Return (x, y) of the center of cell containing provided text 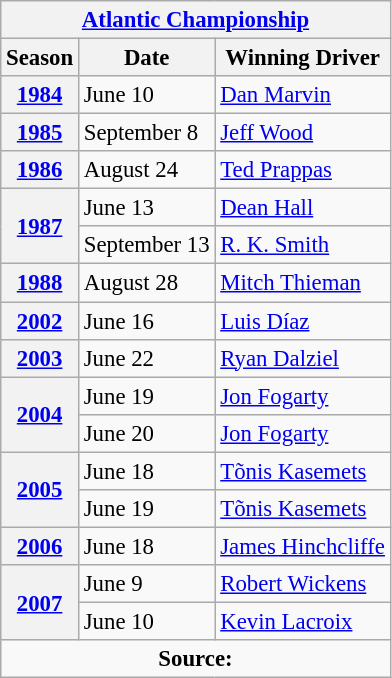
Source: (196, 659)
2006 (40, 546)
June 22 (146, 358)
2005 (40, 490)
2007 (40, 602)
1985 (40, 133)
June 13 (146, 208)
Season (40, 58)
2003 (40, 358)
Ted Prappas (302, 170)
2004 (40, 414)
August 28 (146, 283)
Robert Wickens (302, 584)
Ryan Dalziel (302, 358)
June 9 (146, 584)
September 8 (146, 133)
1984 (40, 95)
Dan Marvin (302, 95)
September 13 (146, 245)
1986 (40, 170)
James Hinchcliffe (302, 546)
Dean Hall (302, 208)
2002 (40, 321)
Jeff Wood (302, 133)
R. K. Smith (302, 245)
Kevin Lacroix (302, 621)
Luis Díaz (302, 321)
June 16 (146, 321)
Date (146, 58)
August 24 (146, 170)
1988 (40, 283)
Atlantic Championship (196, 20)
Winning Driver (302, 58)
1987 (40, 226)
June 20 (146, 433)
Mitch Thieman (302, 283)
